Return [x, y] of the center of cell containing provided text 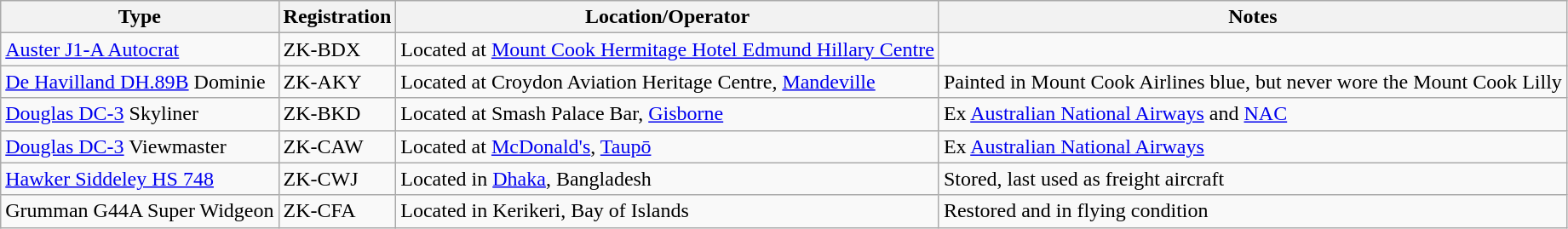
Painted in Mount Cook Airlines blue, but never wore the Mount Cook Lilly [1252, 82]
ZK-CWJ [337, 179]
Stored, last used as freight aircraft [1252, 179]
Grumman G44A Super Widgeon [140, 211]
Located at Smash Palace Bar, Gisborne [668, 114]
Hawker Siddeley HS 748 [140, 179]
ZK-BDX [337, 49]
ZK-AKY [337, 82]
Located in Kerikeri, Bay of Islands [668, 211]
Ex Australian National Airways [1252, 146]
Location/Operator [668, 17]
Douglas DC-3 Viewmaster [140, 146]
Located at Mount Cook Hermitage Hotel Edmund Hillary Centre [668, 49]
Restored and in flying condition [1252, 211]
ZK-CFA [337, 211]
Type [140, 17]
Registration [337, 17]
ZK-CAW [337, 146]
ZK-BKD [337, 114]
Located at Croydon Aviation Heritage Centre, Mandeville [668, 82]
De Havilland DH.89B Dominie [140, 82]
Auster J1-A Autocrat [140, 49]
Located in Dhaka, Bangladesh [668, 179]
Located at McDonald's, Taupō [668, 146]
Douglas DC-3 Skyliner [140, 114]
Notes [1252, 17]
Ex Australian National Airways and NAC [1252, 114]
